Scan for the cell matching the given text and deliver its [X, Y] coordinate at center. 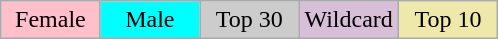
Top 10 [448, 20]
Male [150, 20]
Female [50, 20]
Top 30 [250, 20]
Wildcard [348, 20]
